Provide the (x, y) coordinate of the cell's center where the given text is located.  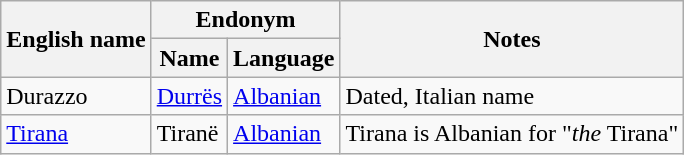
Notes (512, 39)
Language (284, 58)
Tirana is Albanian for "the Tirana" (512, 134)
Tirana (76, 134)
Tiranë (189, 134)
Endonym (246, 20)
Dated, Italian name (512, 96)
English name (76, 39)
Durazzo (76, 96)
Durrës (189, 96)
Name (189, 58)
